Return the [x, y] coordinate for the center point of the cell that contains the specified text.  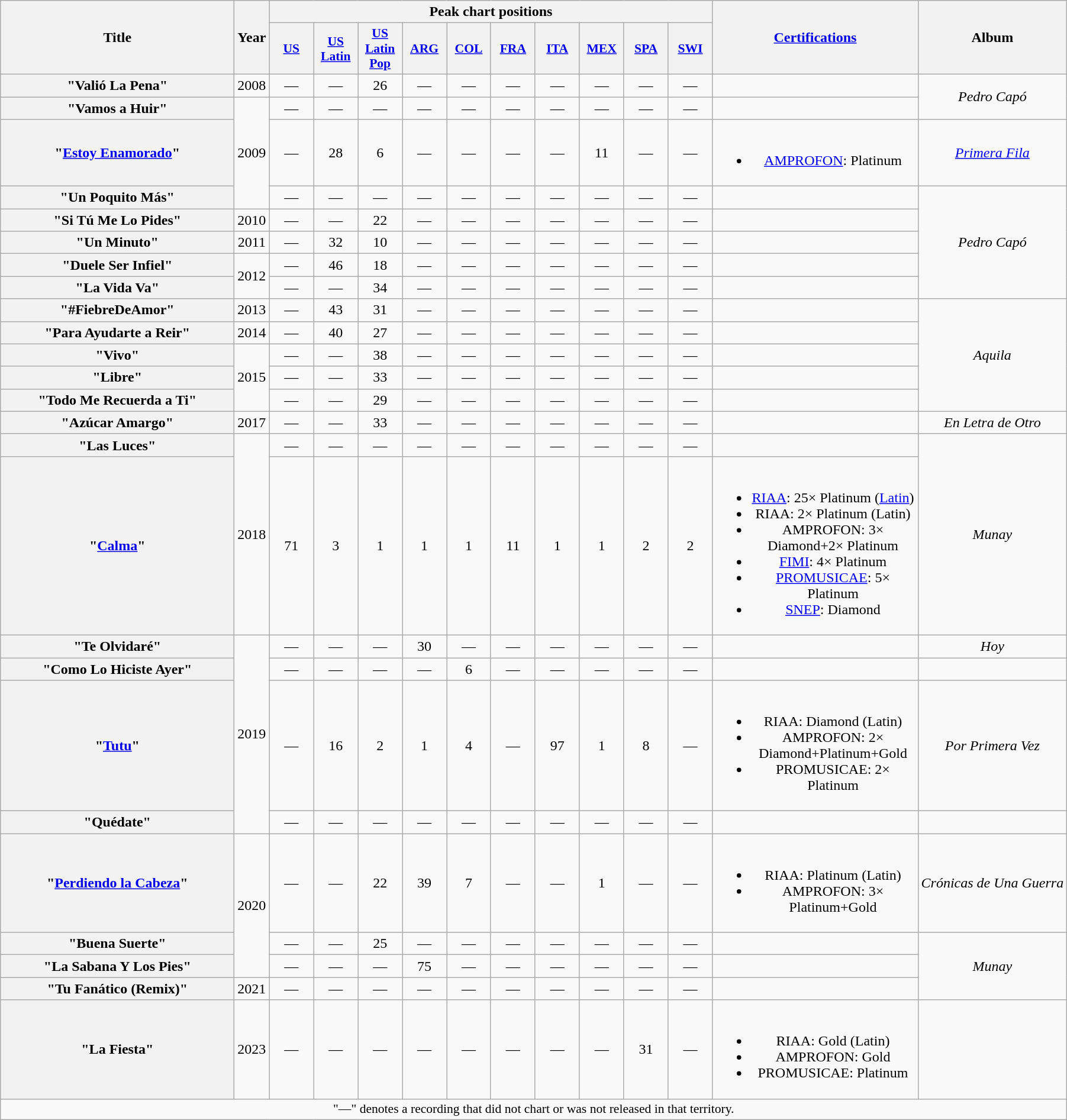
2015 [252, 377]
"Estoy Enamorado" [117, 153]
"La Sabana Y Los Pies" [117, 966]
USLatinPop [380, 49]
AMPROFON: Platinum [815, 153]
"Perdiendo la Cabeza" [117, 883]
Album [992, 38]
4 [469, 745]
2008 [252, 85]
16 [336, 745]
"Todo Me Recuerda a Ti" [117, 400]
2018 [252, 534]
Year [252, 38]
FRA [512, 49]
7 [469, 883]
32 [336, 243]
38 [380, 355]
"Si Tú Me Lo Pides" [117, 220]
"Un Minuto" [117, 243]
27 [380, 333]
25 [380, 944]
46 [336, 265]
"Para Ayudarte a Reir" [117, 333]
"Vamos a Huir" [117, 108]
"Quédate" [117, 822]
"Vivo" [117, 355]
Crónicas de Una Guerra [992, 883]
"Valió La Pena" [117, 85]
"Azúcar Amargo" [117, 422]
2014 [252, 333]
2011 [252, 243]
COL [469, 49]
"La Vida Va" [117, 288]
Title [117, 38]
2013 [252, 310]
39 [425, 883]
"Un Poquito Más" [117, 198]
Hoy [992, 646]
"#FiebreDeAmor" [117, 310]
"Tutu" [117, 745]
18 [380, 265]
"Te Olvidaré" [117, 646]
MEX [601, 49]
75 [425, 966]
"Las Luces" [117, 445]
Por Primera Vez [992, 745]
3 [336, 546]
97 [557, 745]
Primera Fila [992, 153]
40 [336, 333]
2010 [252, 220]
28 [336, 153]
"Buena Suerte" [117, 944]
71 [291, 546]
8 [646, 745]
10 [380, 243]
"Tu Fanático (Remix)" [117, 989]
30 [425, 646]
"Duele Ser Infiel" [117, 265]
2012 [252, 276]
RIAA: Diamond (Latin)AMPROFON: 2× Diamond+Platinum+GoldPROMUSICAE: 2× Platinum [815, 745]
2019 [252, 734]
2021 [252, 989]
"Como Lo Hiciste Ayer" [117, 669]
2020 [252, 905]
RIAA: Platinum (Latin)AMPROFON: 3× Platinum+Gold [815, 883]
Aquila [992, 355]
ITA [557, 49]
26 [380, 85]
Peak chart positions [491, 12]
RIAA: 25× Platinum (Latin) RIAA: 2× Platinum (Latin)AMPROFON: 3× Diamond+2× PlatinumFIMI: 4× PlatinumPROMUSICAE: 5× PlatinumSNEP: Diamond [815, 546]
2009 [252, 153]
29 [380, 400]
USLatin [336, 49]
ARG [425, 49]
"La Fiesta" [117, 1050]
43 [336, 310]
"Libre" [117, 377]
2017 [252, 422]
RIAA: Gold (Latin)AMPROFON: GoldPROMUSICAE: Platinum [815, 1050]
Certifications [815, 38]
SPA [646, 49]
"—" denotes a recording that did not chart or was not released in that territory. [534, 1109]
34 [380, 288]
2023 [252, 1050]
En Letra de Otro [992, 422]
"Calma" [117, 546]
US [291, 49]
SWI [690, 49]
